Identify which cell holds the provided text, then report its [x, y] central coordinate. 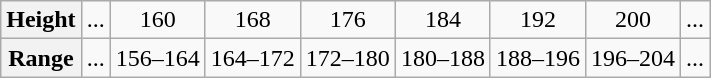
Height [41, 20]
192 [538, 20]
196–204 [634, 58]
180–188 [442, 58]
200 [634, 20]
160 [158, 20]
184 [442, 20]
188–196 [538, 58]
164–172 [252, 58]
176 [348, 20]
168 [252, 20]
156–164 [158, 58]
Range [41, 58]
172–180 [348, 58]
